Return the (x, y) coordinate for the center point of the cell that contains the specified text.  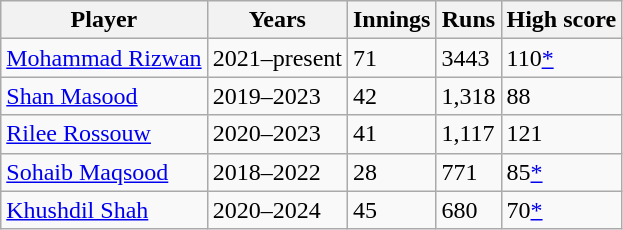
Innings (391, 20)
1,318 (468, 96)
1,117 (468, 134)
70* (562, 210)
3443 (468, 58)
42 (391, 96)
771 (468, 172)
110* (562, 58)
2019–2023 (277, 96)
High score (562, 20)
28 (391, 172)
Rilee Rossouw (104, 134)
Player (104, 20)
2021–present (277, 58)
71 (391, 58)
680 (468, 210)
88 (562, 96)
Runs (468, 20)
121 (562, 134)
Shan Masood (104, 96)
2020–2024 (277, 210)
Sohaib Maqsood (104, 172)
2018–2022 (277, 172)
Years (277, 20)
41 (391, 134)
45 (391, 210)
2020–2023 (277, 134)
Mohammad Rizwan (104, 58)
Khushdil Shah (104, 210)
85* (562, 172)
